Return the (X, Y) coordinate for the center point of the cell that contains the specified text.  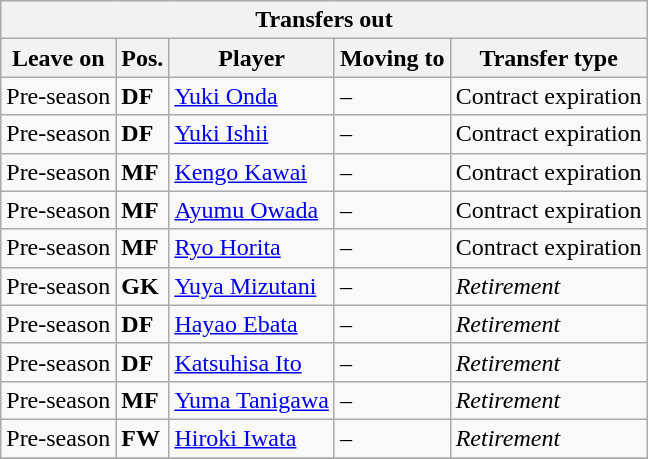
Yuki Ishii (252, 134)
Kengo Kawai (252, 172)
Moving to (392, 58)
Ayumu Owada (252, 210)
Hiroki Iwata (252, 438)
Leave on (58, 58)
GK (142, 286)
Player (252, 58)
Pos. (142, 58)
Yuya Mizutani (252, 286)
Transfer type (548, 58)
Yuma Tanigawa (252, 400)
Transfers out (324, 20)
Katsuhisa Ito (252, 362)
Ryo Horita (252, 248)
Hayao Ebata (252, 324)
FW (142, 438)
Yuki Onda (252, 96)
